Provide the (x, y) coordinate of the cell's center where the given text is located.  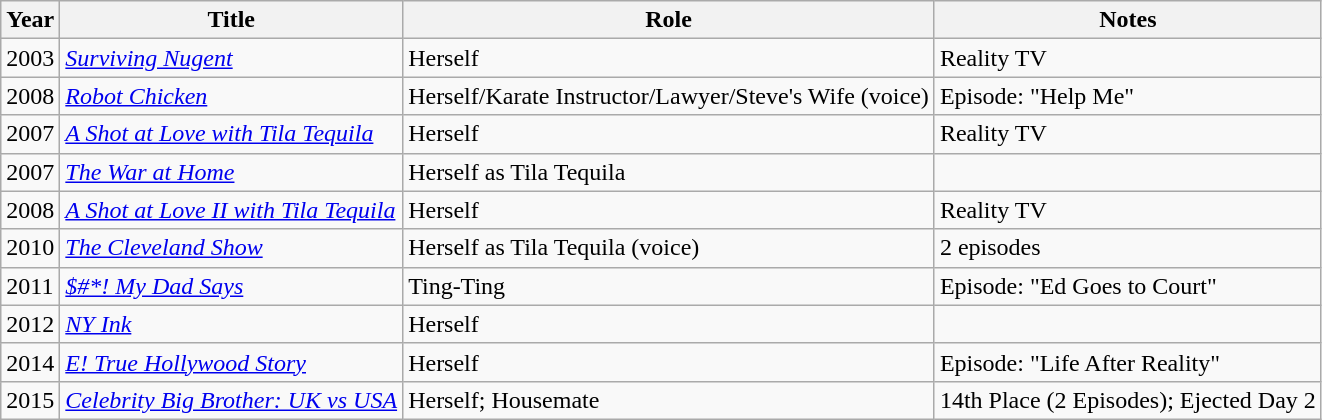
Title (232, 20)
A Shot at Love with Tila Tequila (232, 134)
14th Place (2 Episodes); Ejected Day 2 (1128, 400)
2014 (30, 362)
2003 (30, 58)
Herself; Housemate (669, 400)
Celebrity Big Brother: UK vs USA (232, 400)
Episode: "Ed Goes to Court" (1128, 286)
Year (30, 20)
2010 (30, 248)
E! True Hollywood Story (232, 362)
A Shot at Love II with Tila Tequila (232, 210)
Notes (1128, 20)
NY Ink (232, 324)
Episode: "Life After Reality" (1128, 362)
Herself as Tila Tequila (669, 172)
Episode: "Help Me" (1128, 96)
Surviving Nugent (232, 58)
2011 (30, 286)
Ting-Ting (669, 286)
The War at Home (232, 172)
2012 (30, 324)
Herself as Tila Tequila (voice) (669, 248)
2 episodes (1128, 248)
$#*! My Dad Says (232, 286)
Role (669, 20)
Herself/Karate Instructor/Lawyer/Steve's Wife (voice) (669, 96)
Robot Chicken (232, 96)
The Cleveland Show (232, 248)
2015 (30, 400)
